Determine the (X, Y) coordinate at the center of the cell enclosing the given text.  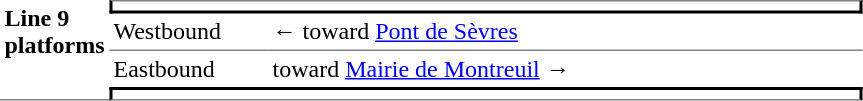
Westbound (188, 33)
← toward Pont de Sèvres (565, 33)
Line 9 platforms (54, 50)
Eastbound (188, 69)
toward Mairie de Montreuil → (565, 69)
